Determine the [X, Y] coordinate at the center of the cell enclosing the given text.  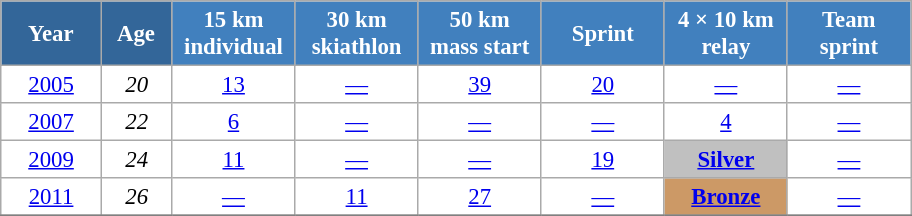
15 km individual [234, 34]
39 [480, 85]
24 [136, 160]
Team sprint [848, 34]
22 [136, 122]
4 [726, 122]
2011 [52, 197]
19 [602, 160]
Year [52, 34]
Silver [726, 160]
Bronze [726, 197]
Age [136, 34]
26 [136, 197]
2005 [52, 85]
4 × 10 km relay [726, 34]
27 [480, 197]
2007 [52, 122]
6 [234, 122]
13 [234, 85]
30 km skiathlon [356, 34]
2009 [52, 160]
50 km mass start [480, 34]
Sprint [602, 34]
